Identify which cell holds the provided text, then report its (X, Y) central coordinate. 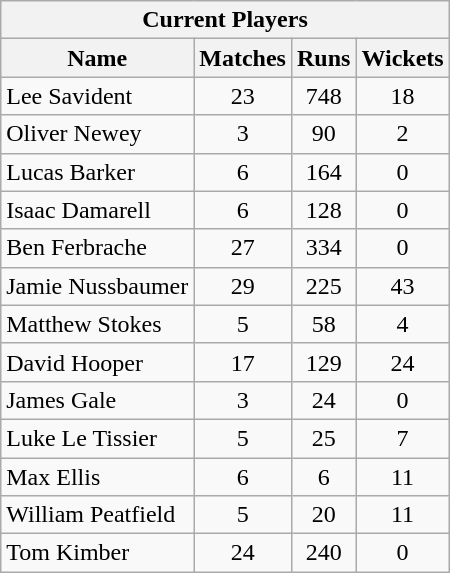
Max Ellis (98, 477)
Jamie Nussbaumer (98, 286)
Luke Le Tissier (98, 438)
Isaac Damarell (98, 210)
Name (98, 58)
David Hooper (98, 362)
128 (323, 210)
20 (323, 515)
Tom Kimber (98, 553)
4 (402, 324)
58 (323, 324)
Matthew Stokes (98, 324)
17 (243, 362)
Wickets (402, 58)
29 (243, 286)
334 (323, 248)
Lucas Barker (98, 172)
Oliver Newey (98, 134)
James Gale (98, 400)
7 (402, 438)
Runs (323, 58)
2 (402, 134)
William Peatfield (98, 515)
225 (323, 286)
90 (323, 134)
129 (323, 362)
Current Players (225, 20)
23 (243, 96)
25 (323, 438)
240 (323, 553)
18 (402, 96)
164 (323, 172)
27 (243, 248)
Lee Savident (98, 96)
43 (402, 286)
748 (323, 96)
Matches (243, 58)
Ben Ferbrache (98, 248)
